Return the [X, Y] coordinate for the center point of the cell that contains the specified text.  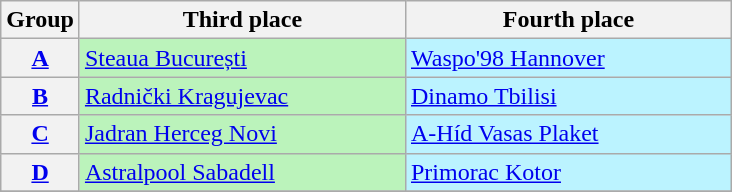
Dinamo Tbilisi [568, 96]
Primorac Kotor [568, 172]
Third place [242, 20]
Jadran Herceg Novi [242, 134]
A [40, 58]
Steaua București [242, 58]
Radnički Kragujevac [242, 96]
Astralpool Sabadell [242, 172]
D [40, 172]
C [40, 134]
B [40, 96]
Fourth place [568, 20]
Waspo'98 Hannover [568, 58]
A-Híd Vasas Plaket [568, 134]
Group [40, 20]
